Return the (X, Y) coordinate for the center point of the cell that contains the specified text.  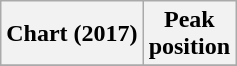
Chart (2017) (72, 34)
Peakposition (189, 34)
